Search for the cell housing the specified text and yield its [X, Y] center coordinate. 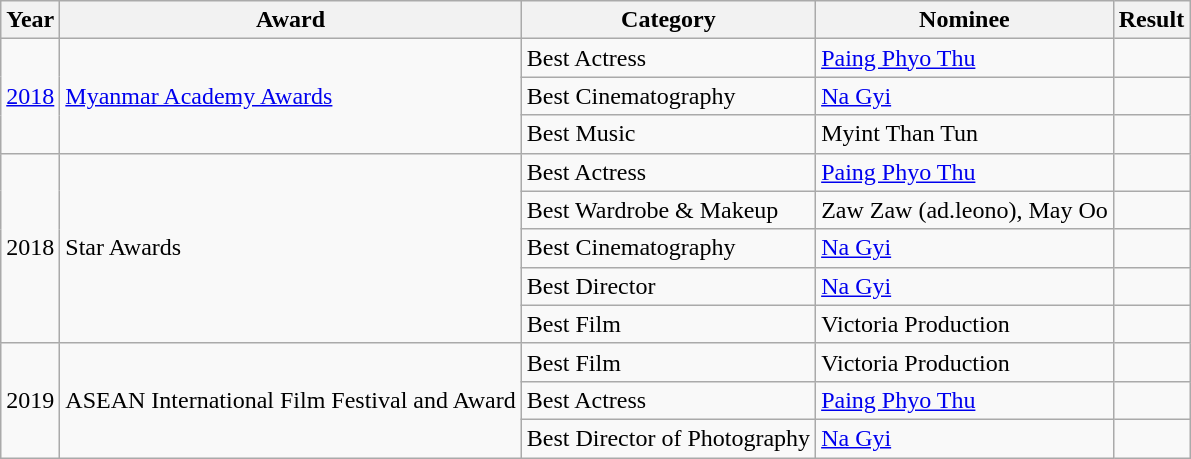
Star Awards [290, 248]
Best Director [668, 286]
ASEAN International Film Festival and Award [290, 400]
Zaw Zaw (ad.leono), May Oo [965, 210]
Best Wardrobe & Makeup [668, 210]
Category [668, 20]
Best Director of Photography [668, 438]
Year [30, 20]
Result [1151, 20]
Award [290, 20]
Myint Than Tun [965, 134]
2019 [30, 400]
Myanmar Academy Awards [290, 96]
Best Music [668, 134]
Nominee [965, 20]
